Return [X, Y] of the center of cell containing provided text 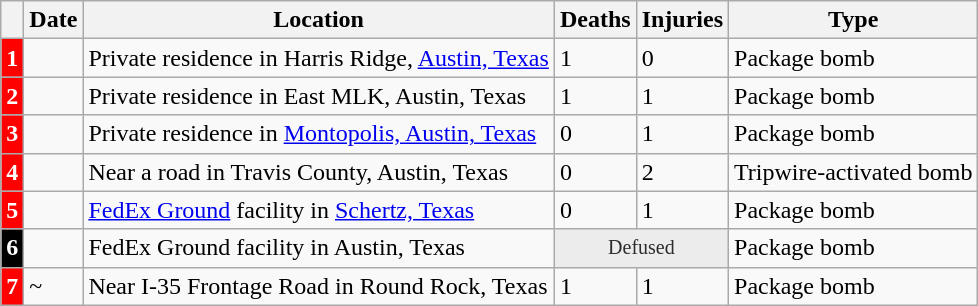
~ [54, 286]
5 [12, 210]
Private residence in East MLK, Austin, Texas [319, 96]
Location [319, 20]
Near I-35 Frontage Road in Round Rock, Texas [319, 286]
Injuries [682, 20]
6 [12, 248]
FedEx Ground facility in Schertz, Texas [319, 210]
Tripwire-activated bomb [854, 172]
Defused [641, 248]
Near a road in Travis County, Austin, Texas [319, 172]
FedEx Ground facility in Austin, Texas [319, 248]
Private residence in Montopolis, Austin, Texas [319, 134]
4 [12, 172]
7 [12, 286]
Type [854, 20]
Date [54, 20]
3 [12, 134]
Deaths [595, 20]
Private residence in Harris Ridge, Austin, Texas [319, 58]
